From the cell containing the given text, extract its center point as [X, Y] coordinate. 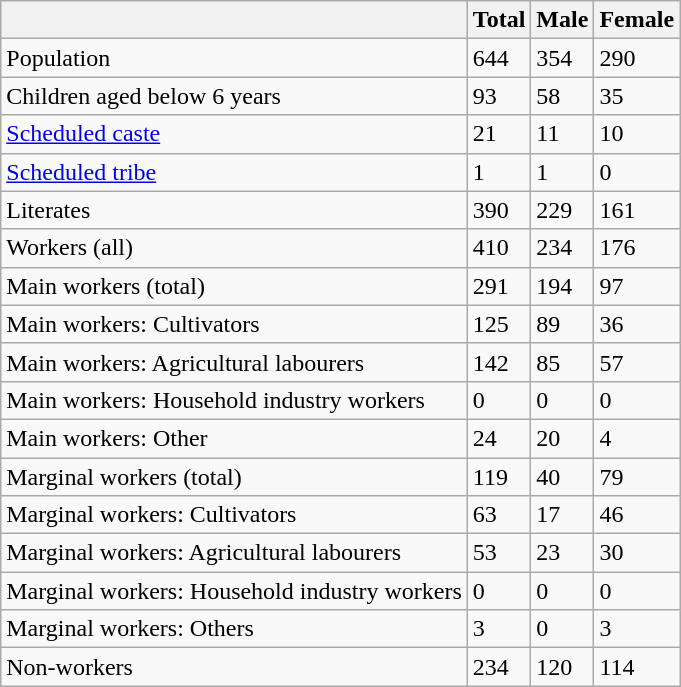
142 [499, 362]
85 [562, 362]
229 [562, 210]
Main workers: Household industry workers [234, 400]
Scheduled tribe [234, 172]
Main workers: Agricultural labourers [234, 362]
Non-workers [234, 667]
161 [637, 210]
Children aged below 6 years [234, 96]
93 [499, 96]
97 [637, 286]
Main workers (total) [234, 286]
20 [562, 438]
125 [499, 324]
176 [637, 248]
194 [562, 286]
4 [637, 438]
Marginal workers: Others [234, 629]
36 [637, 324]
23 [562, 553]
Marginal workers: Household industry workers [234, 591]
40 [562, 477]
Literates [234, 210]
Main workers: Other [234, 438]
Male [562, 20]
Scheduled caste [234, 134]
Main workers: Cultivators [234, 324]
Total [499, 20]
58 [562, 96]
119 [499, 477]
Population [234, 58]
30 [637, 553]
354 [562, 58]
410 [499, 248]
35 [637, 96]
10 [637, 134]
11 [562, 134]
390 [499, 210]
57 [637, 362]
46 [637, 515]
290 [637, 58]
644 [499, 58]
Female [637, 20]
114 [637, 667]
120 [562, 667]
Marginal workers: Agricultural labourers [234, 553]
89 [562, 324]
53 [499, 553]
Workers (all) [234, 248]
Marginal workers (total) [234, 477]
63 [499, 515]
24 [499, 438]
79 [637, 477]
17 [562, 515]
291 [499, 286]
Marginal workers: Cultivators [234, 515]
21 [499, 134]
